For the text-containing cell, return its midpoint in (x, y) coordinate format. 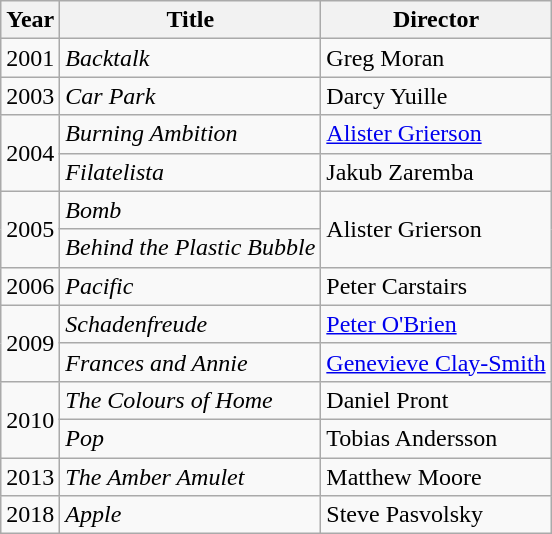
2010 (30, 419)
2005 (30, 229)
Darcy Yuille (436, 96)
2009 (30, 343)
Title (190, 20)
Pop (190, 438)
Steve Pasvolsky (436, 515)
Bomb (190, 210)
The Colours of Home (190, 400)
2018 (30, 515)
Pacific (190, 286)
Jakub Zaremba (436, 172)
2006 (30, 286)
2004 (30, 153)
Burning Ambition (190, 134)
2013 (30, 477)
Peter O'Brien (436, 324)
Apple (190, 515)
Tobias Andersson (436, 438)
Behind the Plastic Bubble (190, 248)
Greg Moran (436, 58)
2003 (30, 96)
Schadenfreude (190, 324)
2001 (30, 58)
Backtalk (190, 58)
Car Park (190, 96)
Filatelista (190, 172)
Matthew Moore (436, 477)
Frances and Annie (190, 362)
Director (436, 20)
The Amber Amulet (190, 477)
Daniel Pront (436, 400)
Peter Carstairs (436, 286)
Genevieve Clay-Smith (436, 362)
Year (30, 20)
